Find where the given text appears and provide that cell's center as [X, Y] coordinate. 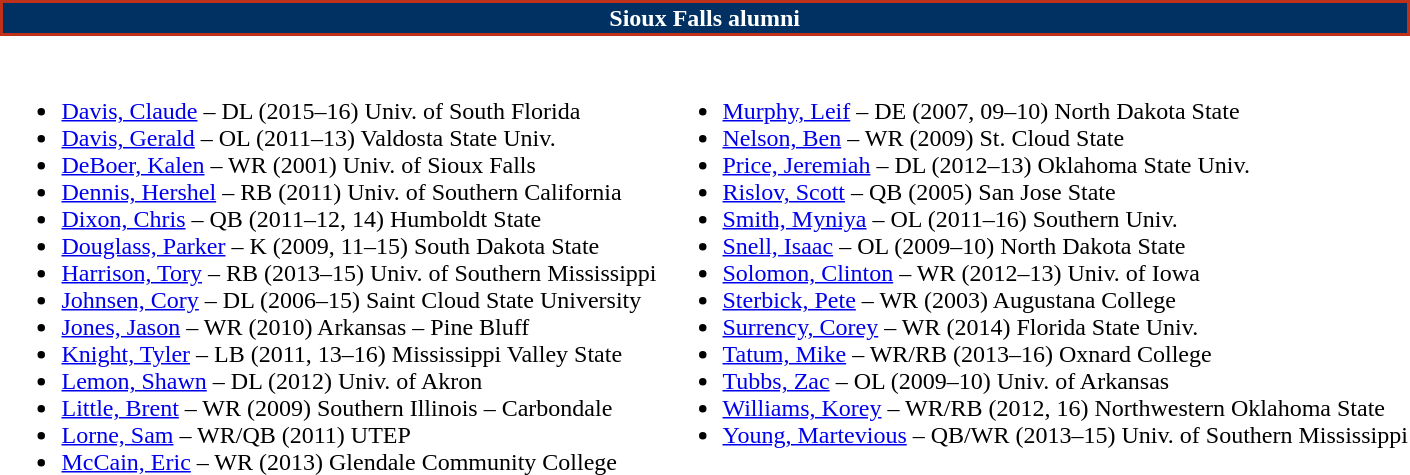
Sioux Falls alumni [704, 18]
